Locate the cell with the specified text and output its (X, Y) center coordinate. 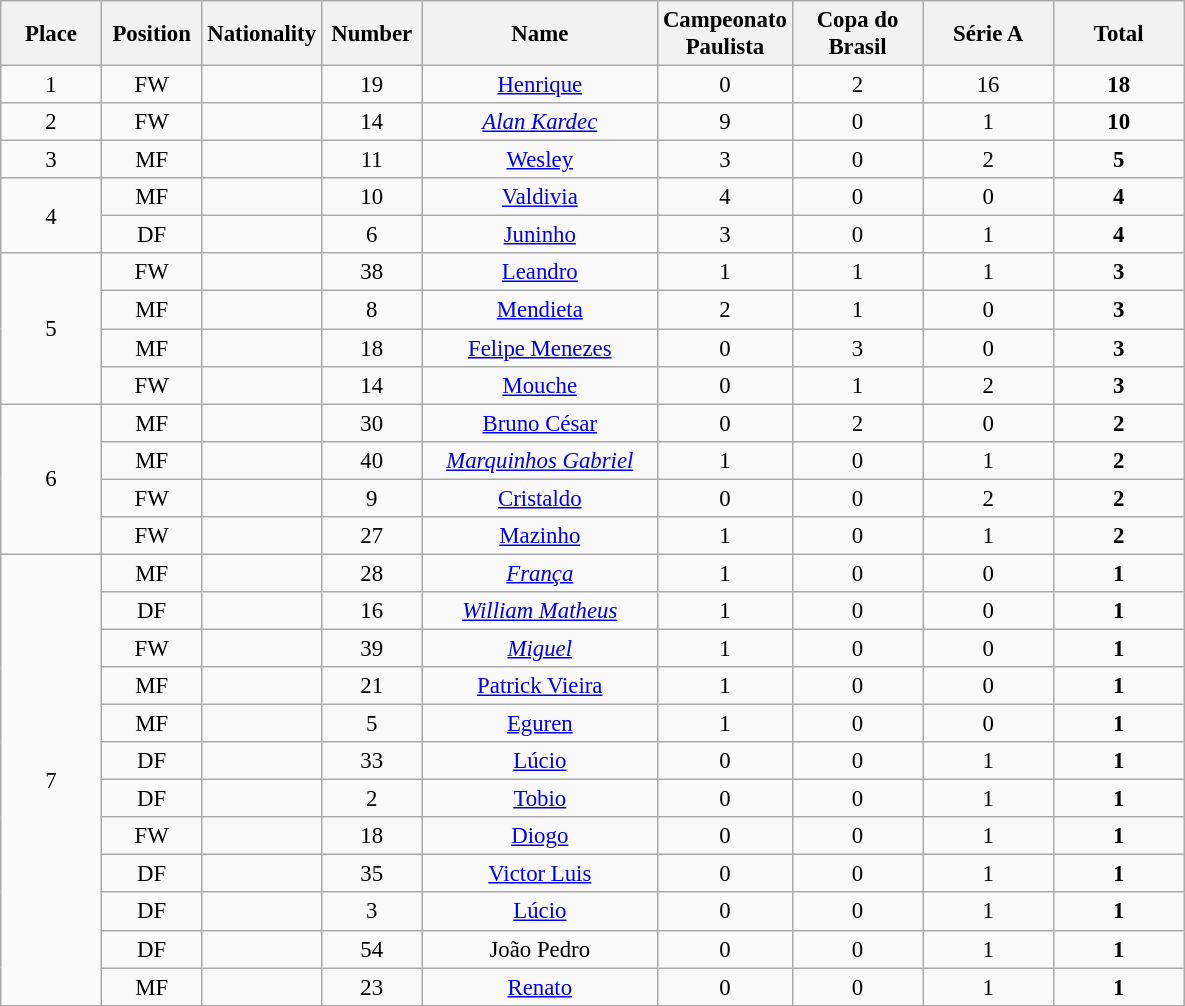
19 (372, 85)
Victor Luis (540, 874)
Campeonato Paulista (726, 34)
Série A (988, 34)
João Pedro (540, 949)
40 (372, 460)
Bruno César (540, 423)
Name (540, 34)
Patrick Vieira (540, 686)
Copa do Brasil (858, 34)
Mouche (540, 385)
Felipe Menezes (540, 348)
38 (372, 273)
Cristaldo (540, 498)
Total (1118, 34)
William Matheus (540, 611)
Tobio (540, 799)
Wesley (540, 160)
Renato (540, 987)
30 (372, 423)
Mazinho (540, 536)
23 (372, 987)
39 (372, 648)
Eguren (540, 724)
Diogo (540, 836)
35 (372, 874)
7 (52, 780)
8 (372, 310)
54 (372, 949)
28 (372, 573)
33 (372, 761)
Marquinhos Gabriel (540, 460)
Valdivia (540, 197)
Place (52, 34)
Alan Kardec (540, 122)
França (540, 573)
21 (372, 686)
Henrique (540, 85)
Juninho (540, 235)
Mendieta (540, 310)
Miguel (540, 648)
27 (372, 536)
11 (372, 160)
Nationality (262, 34)
Number (372, 34)
Leandro (540, 273)
Position (152, 34)
